For the text-containing cell, return its midpoint in (X, Y) coordinate format. 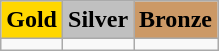
Silver (98, 20)
Bronze (176, 20)
Gold (32, 20)
